Output the [X, Y] coordinate of the center of the cell containing the given text.  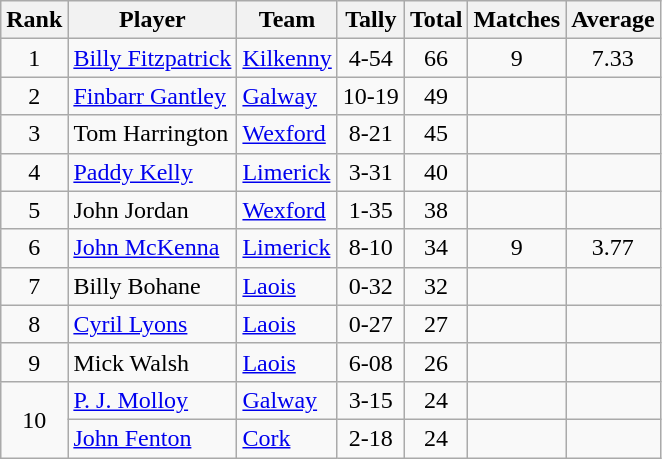
0-27 [370, 324]
6-08 [370, 362]
Total [436, 20]
2-18 [370, 438]
3.77 [614, 248]
John McKenna [152, 248]
10 [34, 419]
Tom Harrington [152, 134]
32 [436, 286]
49 [436, 96]
Player [152, 20]
John Fenton [152, 438]
4-54 [370, 58]
8-21 [370, 134]
6 [34, 248]
3-31 [370, 172]
45 [436, 134]
26 [436, 362]
Paddy Kelly [152, 172]
Matches [517, 20]
5 [34, 210]
Rank [34, 20]
0-32 [370, 286]
40 [436, 172]
4 [34, 172]
1 [34, 58]
7 [34, 286]
38 [436, 210]
7.33 [614, 58]
Tally [370, 20]
Average [614, 20]
34 [436, 248]
1-35 [370, 210]
Billy Bohane [152, 286]
Billy Fitzpatrick [152, 58]
P. J. Molloy [152, 400]
Kilkenny [287, 58]
8-10 [370, 248]
3-15 [370, 400]
Cork [287, 438]
66 [436, 58]
Team [287, 20]
2 [34, 96]
John Jordan [152, 210]
3 [34, 134]
27 [436, 324]
Mick Walsh [152, 362]
Finbarr Gantley [152, 96]
Cyril Lyons [152, 324]
10-19 [370, 96]
8 [34, 324]
